Capture the cell that displays the provided text and extract its [x, y] central coordinate. 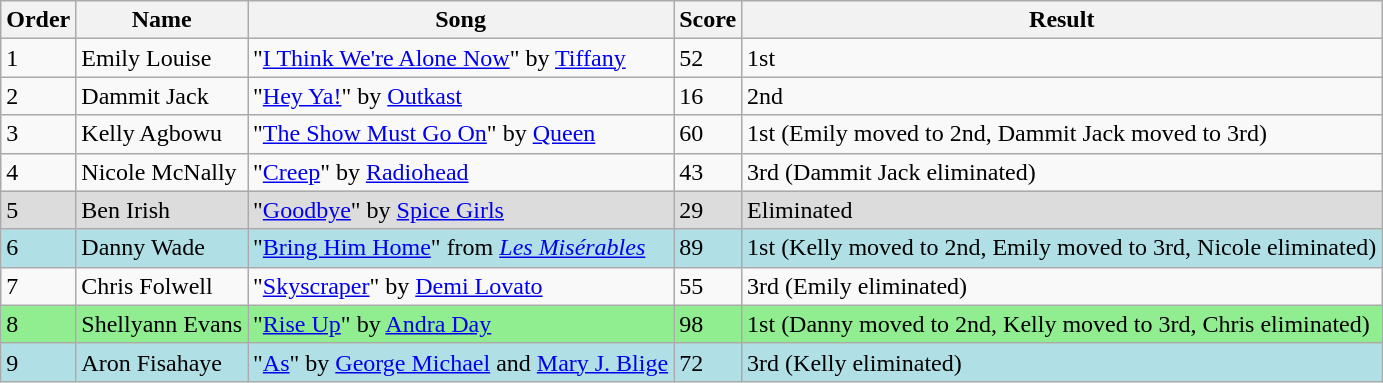
Shellyann Evans [162, 324]
"Goodbye" by Spice Girls [461, 210]
Result [1062, 20]
1 [38, 58]
3rd (Emily eliminated) [1062, 286]
"I Think We're Alone Now" by Tiffany [461, 58]
Order [38, 20]
3 [38, 134]
7 [38, 286]
1st [1062, 58]
"Bring Him Home" from Les Misérables [461, 248]
"Rise Up" by Andra Day [461, 324]
72 [708, 362]
Kelly Agbowu [162, 134]
1st (Danny moved to 2nd, Kelly moved to 3rd, Chris eliminated) [1062, 324]
52 [708, 58]
8 [38, 324]
Eliminated [1062, 210]
Chris Folwell [162, 286]
89 [708, 248]
43 [708, 172]
Nicole McNally [162, 172]
1st (Emily moved to 2nd, Dammit Jack moved to 3rd) [1062, 134]
"The Show Must Go On" by Queen [461, 134]
4 [38, 172]
2 [38, 96]
9 [38, 362]
Name [162, 20]
Danny Wade [162, 248]
60 [708, 134]
29 [708, 210]
6 [38, 248]
Score [708, 20]
2nd [1062, 96]
"Creep" by Radiohead [461, 172]
55 [708, 286]
"Skyscraper" by Demi Lovato [461, 286]
3rd (Dammit Jack eliminated) [1062, 172]
16 [708, 96]
"As" by George Michael and Mary J. Blige [461, 362]
Aron Fisahaye [162, 362]
Song [461, 20]
1st (Kelly moved to 2nd, Emily moved to 3rd, Nicole eliminated) [1062, 248]
Emily Louise [162, 58]
Dammit Jack [162, 96]
3rd (Kelly eliminated) [1062, 362]
Ben Irish [162, 210]
5 [38, 210]
98 [708, 324]
"Hey Ya!" by Outkast [461, 96]
